Locate the cell with the specified text and output its (x, y) center coordinate. 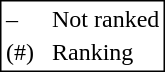
Not ranked (105, 19)
– (20, 19)
Ranking (105, 53)
(#) (20, 53)
